Determine the [x, y] coordinate at the center of the cell enclosing the given text.  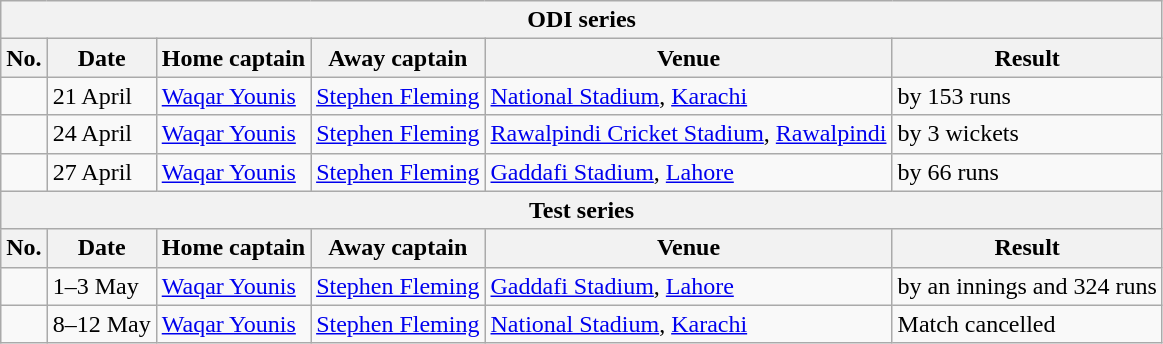
24 April [102, 134]
by 66 runs [1027, 172]
ODI series [582, 20]
Match cancelled [1027, 324]
by 3 wickets [1027, 134]
27 April [102, 172]
21 April [102, 96]
by an innings and 324 runs [1027, 286]
Test series [582, 210]
by 153 runs [1027, 96]
1–3 May [102, 286]
8–12 May [102, 324]
Rawalpindi Cricket Stadium, Rawalpindi [688, 134]
